For the text-containing cell, return its midpoint in [X, Y] coordinate format. 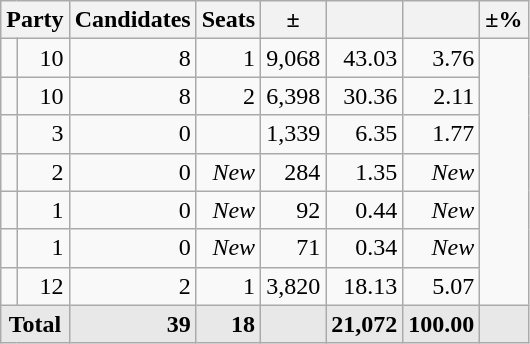
43.03 [364, 58]
39 [132, 324]
18.13 [364, 286]
Party [35, 20]
3,820 [294, 286]
30.36 [364, 96]
18 [228, 324]
Seats [228, 20]
1.77 [442, 134]
6.35 [364, 134]
71 [294, 248]
284 [294, 172]
0.44 [364, 210]
±% [504, 20]
92 [294, 210]
3 [43, 134]
9,068 [294, 58]
100.00 [442, 324]
2.11 [442, 96]
6,398 [294, 96]
12 [43, 286]
21,072 [364, 324]
3.76 [442, 58]
1.35 [364, 172]
Candidates [132, 20]
1,339 [294, 134]
0.34 [364, 248]
± [294, 20]
5.07 [442, 286]
Total [35, 324]
